Provide the [x, y] coordinate of the cell's center where the given text is located.  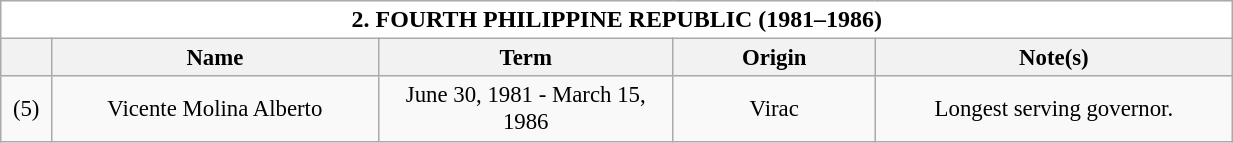
2. FOURTH PHILIPPINE REPUBLIC (1981–1986) [617, 20]
June 30, 1981 - March 15, 1986 [526, 110]
Note(s) [1054, 58]
Vicente Molina Alberto [215, 110]
Term [526, 58]
Name [215, 58]
(5) [26, 110]
Longest serving governor. [1054, 110]
Origin [774, 58]
Virac [774, 110]
